Find where the given text appears and provide that cell's center as (X, Y) coordinate. 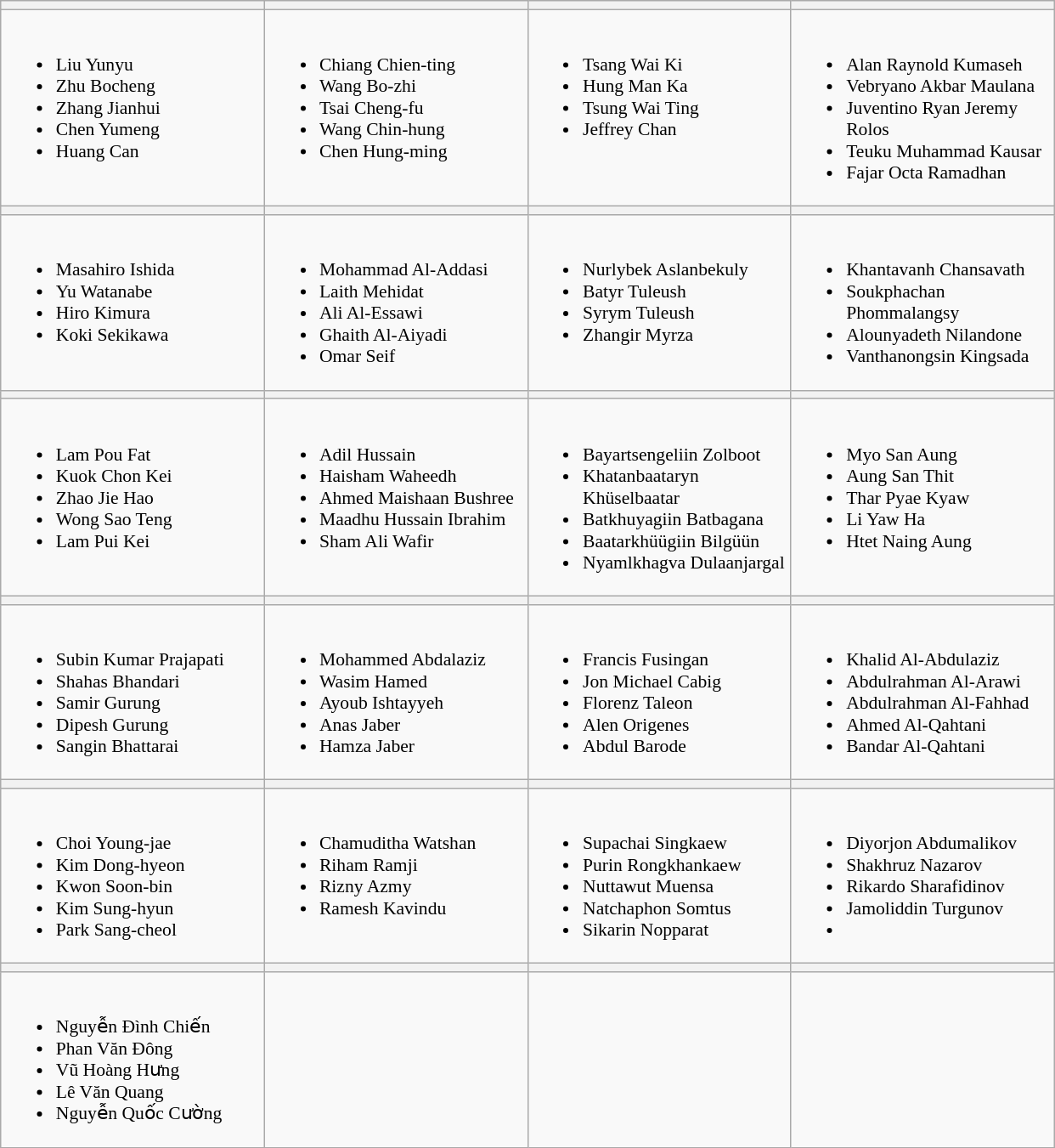
Adil HussainHaisham WaheedhAhmed Maishaan BushreeMaadhu Hussain IbrahimSham Ali Wafir (396, 498)
Khalid Al-AbdulazizAbdulrahman Al-ArawiAbdulrahman Al-FahhadAhmed Al-QahtaniBandar Al-Qahtani (922, 693)
Mohammed AbdalazizWasim HamedAyoub IshtayyehAnas JaberHamza Jaber (396, 693)
Bayartsengeliin ZolbootKhatanbaataryn KhüselbaatarBatkhuyagiin BatbaganaBaatarkhüügiin BilgüünNyamlkhagva Dulaanjargal (659, 498)
Khantavanh ChansavathSoukphachan PhommalangsyAlounyadeth NilandoneVanthanongsin Kingsada (922, 303)
Lam Pou FatKuok Chon KeiZhao Jie HaoWong Sao TengLam Pui Kei (133, 498)
Francis FusinganJon Michael CabigFlorenz TaleonAlen OrigenesAbdul Barode (659, 693)
Myo San AungAung San ThitThar Pyae KyawLi Yaw HaHtet Naing Aung (922, 498)
Choi Young-jaeKim Dong-hyeonKwon Soon-binKim Sung-hyunPark Sang-cheol (133, 876)
Subin Kumar PrajapatiShahas BhandariSamir GurungDipesh GurungSangin Bhattarai (133, 693)
Liu YunyuZhu BochengZhang JianhuiChen YumengHuang Can (133, 108)
Alan Raynold KumasehVebryano Akbar MaulanaJuventino Ryan Jeremy RolosTeuku Muhammad KausarFajar Octa Ramadhan (922, 108)
Masahiro IshidaYu WatanabeHiro KimuraKoki Sekikawa (133, 303)
Nguyễn Đình ChiếnPhan Văn ĐôngVũ Hoàng HưngLê Văn QuangNguyễn Quốc Cường (133, 1060)
Nurlybek AslanbekulyBatyr TuleushSyrym TuleushZhangir Myrza (659, 303)
Chamuditha WatshanRiham RamjiRizny AzmyRamesh Kavindu (396, 876)
Tsang Wai KiHung Man KaTsung Wai TingJeffrey Chan (659, 108)
Supachai SingkaewPurin RongkhankaewNuttawut MuensaNatchaphon SomtusSikarin Nopparat (659, 876)
Mohammad Al-AddasiLaith MehidatAli Al-EssawiGhaith Al-AiyadiOmar Seif (396, 303)
Diyorjon AbdumalikovShakhruz NazarovRikardo SharafidinovJamoliddin Turgunov (922, 876)
Chiang Chien-tingWang Bo-zhiTsai Cheng-fuWang Chin-hungChen Hung-ming (396, 108)
